Detect which cell encompasses the target text, then output its [x, y] center coordinate. 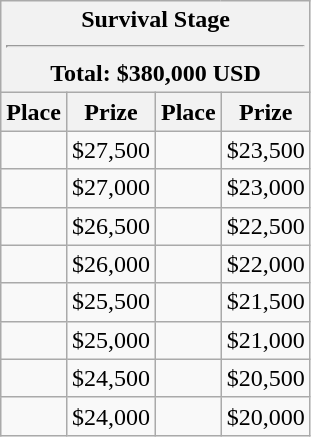
$24,500 [110, 378]
$25,000 [110, 340]
$24,000 [110, 416]
$26,500 [110, 226]
$23,000 [266, 188]
$23,500 [266, 150]
$26,000 [110, 264]
$21,000 [266, 340]
$20,000 [266, 416]
Survival StageTotal: $380,000 USD [156, 47]
$21,500 [266, 302]
$22,000 [266, 264]
$25,500 [110, 302]
$22,500 [266, 226]
$20,500 [266, 378]
$27,000 [110, 188]
$27,500 [110, 150]
